Identify which cell holds the provided text, then report its [X, Y] central coordinate. 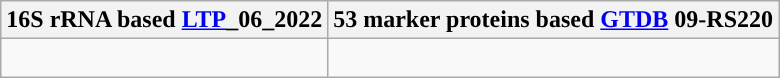
16S rRNA based LTP_06_2022 [164, 20]
53 marker proteins based GTDB 09-RS220 [554, 20]
